Return [X, Y] of the center of cell containing provided text 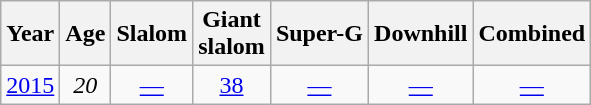
Slalom [152, 34]
Super-G [319, 34]
20 [86, 85]
Year [30, 34]
Downhill [421, 34]
38 [232, 85]
Giant slalom [232, 34]
2015 [30, 85]
Combined [532, 34]
Age [86, 34]
